Scan for the cell matching the given text and deliver its (x, y) coordinate at center. 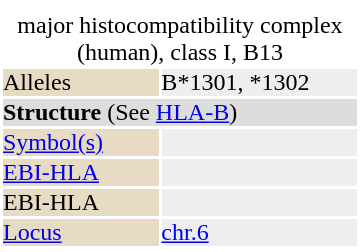
Symbol(s) (80, 142)
major histocompatibility complex (human), class I, B13 (180, 39)
Locus (80, 232)
Structure (See HLA-B) (180, 112)
chr.6 (259, 232)
B*1301, *1302 (259, 82)
Alleles (80, 82)
